For the text-containing cell, return its midpoint in (X, Y) coordinate format. 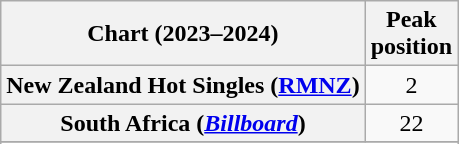
South Africa (Billboard) (183, 123)
Peak position (411, 34)
New Zealand Hot Singles (RMNZ) (183, 85)
22 (411, 123)
2 (411, 85)
Chart (2023–2024) (183, 34)
